Extract the [x, y] coordinate from the center of the cell holding the provided text.  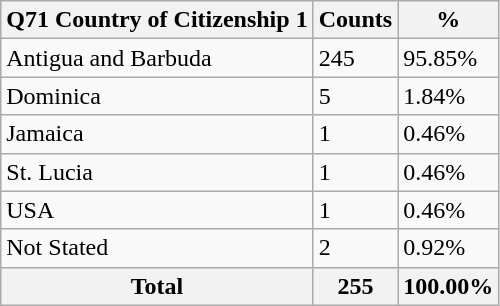
245 [355, 58]
Dominica [157, 96]
0.92% [448, 248]
5 [355, 96]
Counts [355, 20]
95.85% [448, 58]
2 [355, 248]
USA [157, 210]
Total [157, 286]
St. Lucia [157, 172]
Jamaica [157, 134]
Not Stated [157, 248]
1.84% [448, 96]
Q71 Country of Citizenship 1 [157, 20]
100.00% [448, 286]
Antigua and Barbuda [157, 58]
% [448, 20]
255 [355, 286]
